Locate the cell with the specified text and output its (x, y) center coordinate. 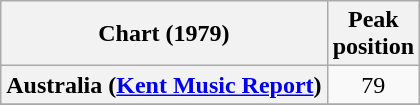
Chart (1979) (164, 34)
Australia (Kent Music Report) (164, 85)
79 (373, 85)
Peakposition (373, 34)
